Scan for the cell matching the given text and deliver its [x, y] coordinate at center. 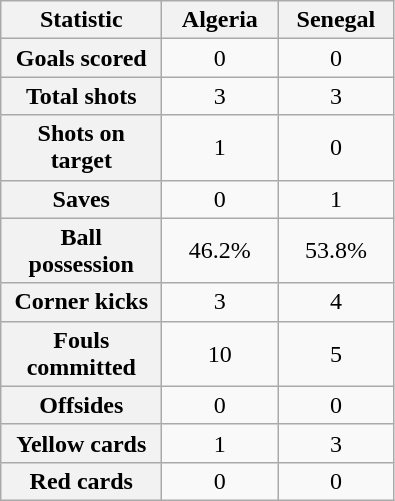
Shots on target [82, 148]
Ball possession [82, 250]
46.2% [220, 250]
Yellow cards [82, 443]
Goals scored [82, 58]
Fouls committed [82, 354]
Total shots [82, 96]
Offsides [82, 405]
53.8% [336, 250]
Senegal [336, 20]
Algeria [220, 20]
10 [220, 354]
Statistic [82, 20]
5 [336, 354]
4 [336, 302]
Corner kicks [82, 302]
Red cards [82, 481]
Saves [82, 199]
